Extract the (x, y) coordinate from the center of the cell holding the provided text.  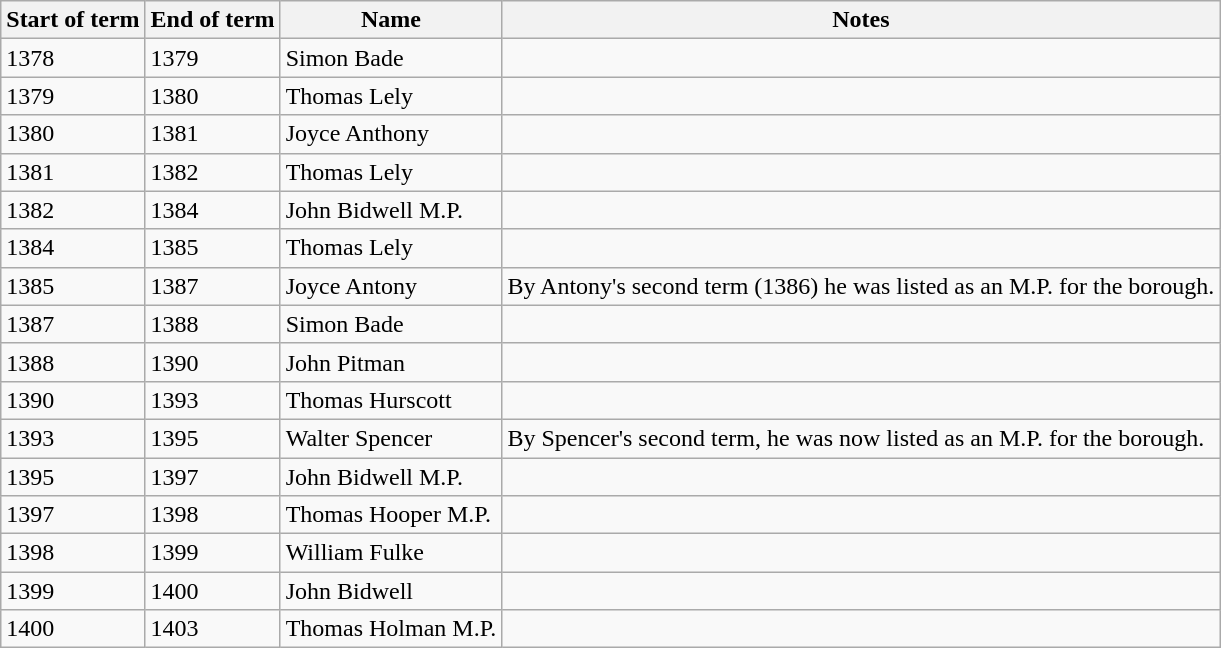
Start of term (73, 20)
End of term (212, 20)
Name (391, 20)
William Fulke (391, 553)
By Spencer's second term, he was now listed as an M.P. for the borough. (861, 438)
Thomas Hooper M.P. (391, 515)
John Pitman (391, 362)
Joyce Anthony (391, 134)
By Antony's second term (1386) he was listed as an M.P. for the borough. (861, 286)
Thomas Holman M.P. (391, 629)
John Bidwell (391, 591)
Notes (861, 20)
Thomas Hurscott (391, 400)
Walter Spencer (391, 438)
1403 (212, 629)
1378 (73, 58)
Joyce Antony (391, 286)
